Identify which cell holds the provided text, then report its [X, Y] central coordinate. 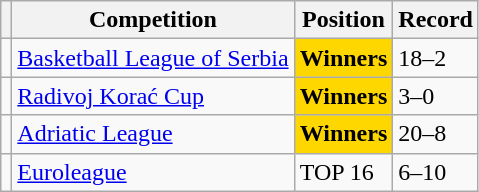
TOP 16 [344, 172]
Position [344, 20]
Basketball League of Serbia [153, 58]
Radivoj Korać Cup [153, 96]
Adriatic League [153, 134]
3–0 [436, 96]
Competition [153, 20]
20–8 [436, 134]
6–10 [436, 172]
18–2 [436, 58]
Record [436, 20]
Euroleague [153, 172]
